Provide the (X, Y) coordinate of the cell's center where the given text is located.  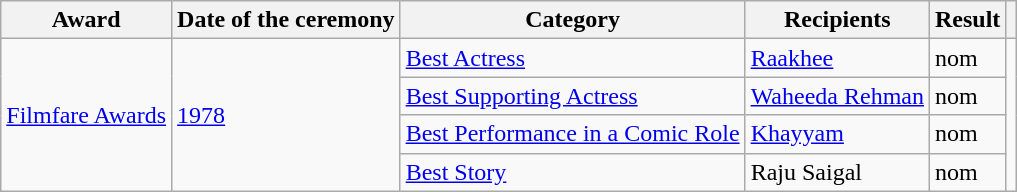
Best Supporting Actress (572, 96)
Khayyam (837, 134)
Category (572, 20)
Award (86, 20)
Waheeda Rehman (837, 96)
Best Actress (572, 58)
Raju Saigal (837, 172)
Filmfare Awards (86, 115)
1978 (286, 115)
Date of the ceremony (286, 20)
Recipients (837, 20)
Result (967, 20)
Best Story (572, 172)
Raakhee (837, 58)
Best Performance in a Comic Role (572, 134)
